Output the [X, Y] coordinate of the center of the cell containing the given text.  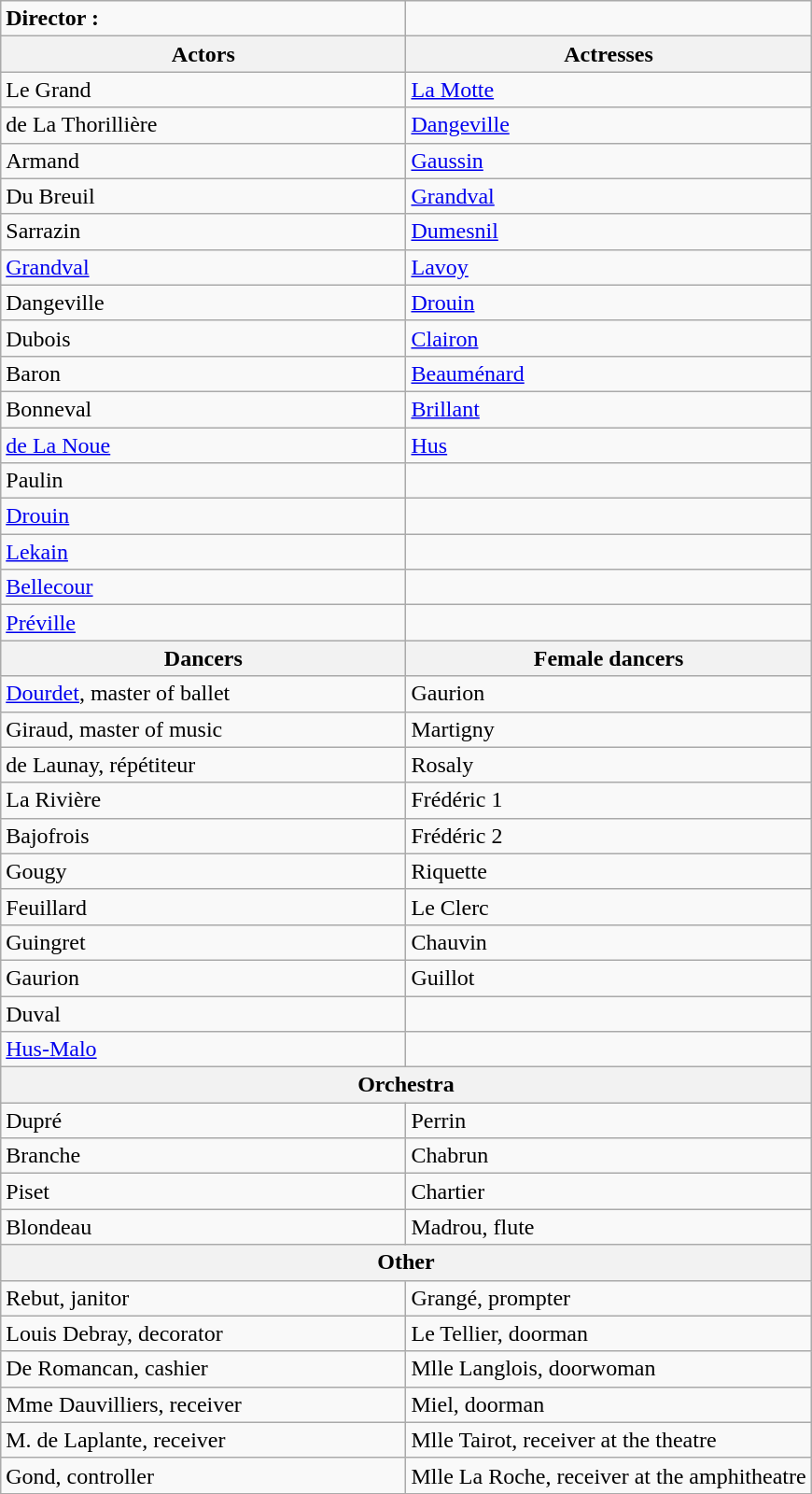
Branche [203, 1156]
Guingret [203, 942]
de La Thorillière [203, 125]
La Motte [609, 90]
Lavoy [609, 267]
Dourdet, master of ballet [203, 694]
M. de Laplante, receiver [203, 1440]
Giraud, master of music [203, 729]
Female dancers [609, 658]
Gougy [203, 871]
Louis Debray, decorator [203, 1333]
Mlle Langlois, doorwoman [609, 1369]
Préville [203, 623]
Chartier [609, 1191]
Guillot [609, 978]
Grangé, prompter [609, 1298]
Other [406, 1262]
Brillant [609, 409]
Blondeau [203, 1227]
Mlle Tairot, receiver at the theatre [609, 1440]
Clairon [609, 338]
Dupré [203, 1120]
Chabrun [609, 1156]
Dancers [203, 658]
Dumesnil [609, 232]
Rebut, janitor [203, 1298]
Rosaly [609, 765]
Gaussin [609, 161]
Orchestra [406, 1085]
Perrin [609, 1120]
Paulin [203, 481]
Baron [203, 373]
Madrou, flute [609, 1227]
Bajofrois [203, 836]
Gond, controller [203, 1475]
Le Tellier, doorman [609, 1333]
Miel, doorman [609, 1404]
Piset [203, 1191]
de Launay, répétiteur [203, 765]
Bellecour [203, 587]
Armand [203, 161]
Actors [203, 54]
Mme Dauvilliers, receiver [203, 1404]
Chauvin [609, 942]
Martigny [609, 729]
Hus [609, 445]
Lekain [203, 552]
Feuillard [203, 907]
Frédéric 1 [609, 800]
Du Breuil [203, 196]
Duval [203, 1013]
de La Noue [203, 445]
Actresses [609, 54]
Mlle La Roche, receiver at the amphitheatre [609, 1475]
Frédéric 2 [609, 836]
Dubois [203, 338]
Bonneval [203, 409]
De Romancan, cashier [203, 1369]
Director : [203, 19]
Riquette [609, 871]
La Rivière [203, 800]
Beauménard [609, 373]
Hus-Malo [203, 1050]
Le Grand [203, 90]
Sarrazin [203, 232]
Le Clerc [609, 907]
